Identify which cell holds the provided text, then report its [X, Y] central coordinate. 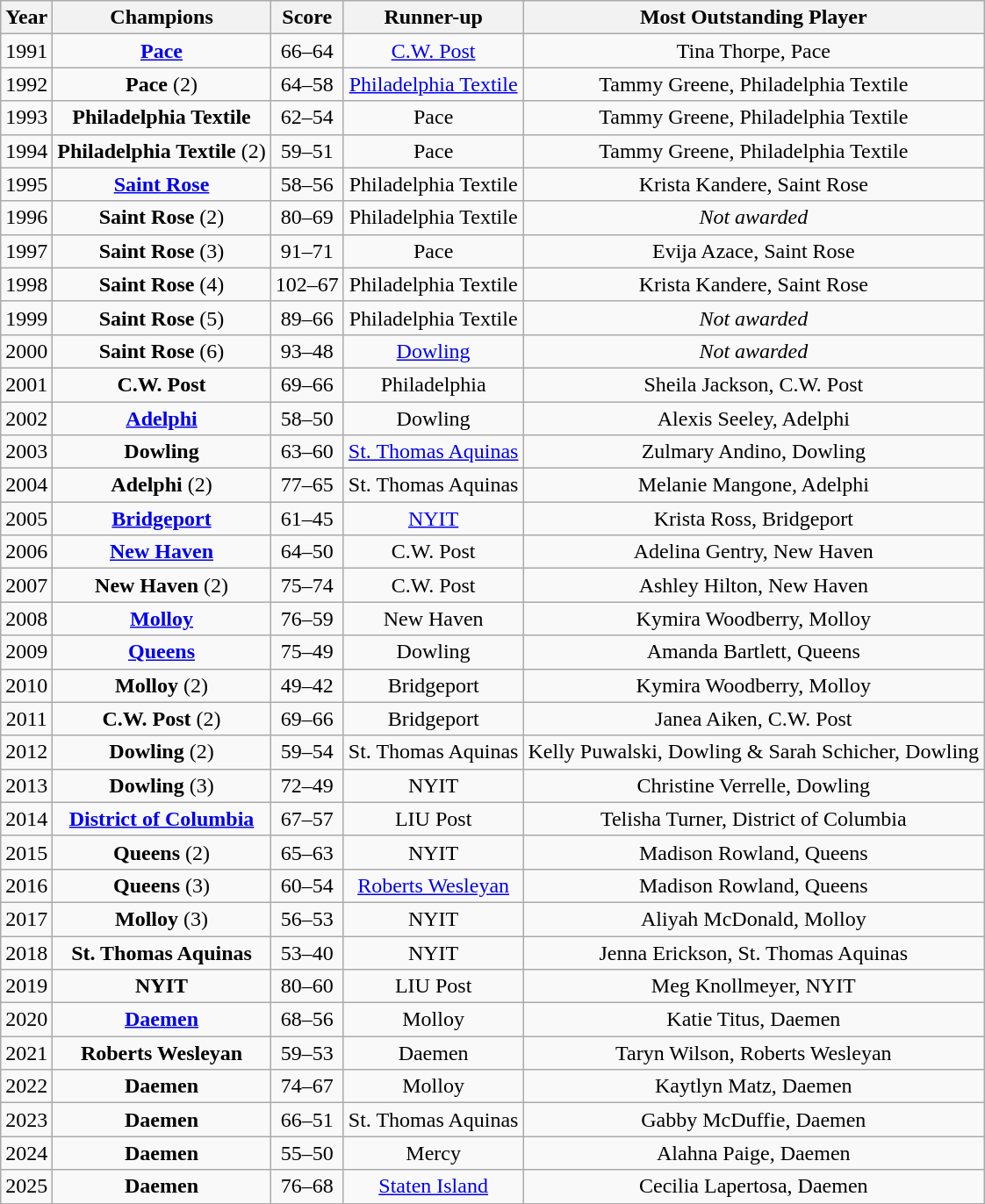
2005 [26, 519]
2006 [26, 552]
Most Outstanding Player [753, 18]
1999 [26, 318]
1991 [26, 51]
2021 [26, 1053]
Mercy [434, 1153]
Alahna Paige, Daemen [753, 1153]
53–40 [307, 952]
65–63 [307, 852]
68–56 [307, 1020]
District of Columbia [162, 819]
Evija Azace, Saint Rose [753, 251]
C.W. Post (2) [162, 719]
Taryn Wilson, Roberts Wesleyan [753, 1053]
1998 [26, 284]
59–54 [307, 752]
Christine Verrelle, Dowling [753, 785]
2000 [26, 351]
Queens (2) [162, 852]
Aliyah McDonald, Molloy [753, 919]
Saint Rose (5) [162, 318]
2009 [26, 652]
Pace (2) [162, 84]
Tina Thorpe, Pace [753, 51]
Alexis Seeley, Adelphi [753, 419]
67–57 [307, 819]
2018 [26, 952]
Philadelphia Textile (2) [162, 151]
56–53 [307, 919]
Gabby McDuffie, Daemen [753, 1120]
80–60 [307, 986]
Queens [162, 652]
Molloy (2) [162, 685]
58–56 [307, 184]
66–64 [307, 51]
Philadelphia [434, 384]
2013 [26, 785]
2024 [26, 1153]
59–53 [307, 1053]
2025 [26, 1186]
61–45 [307, 519]
Telisha Turner, District of Columbia [753, 819]
62–54 [307, 118]
66–51 [307, 1120]
Sheila Jackson, C.W. Post [753, 384]
Adelina Gentry, New Haven [753, 552]
Kaytlyn Matz, Daemen [753, 1086]
Saint Rose (6) [162, 351]
2020 [26, 1020]
Saint Rose (2) [162, 218]
Dowling (3) [162, 785]
Amanda Bartlett, Queens [753, 652]
55–50 [307, 1153]
1995 [26, 184]
2008 [26, 619]
2001 [26, 384]
Year [26, 18]
1997 [26, 251]
New Haven (2) [162, 585]
2019 [26, 986]
74–67 [307, 1086]
2002 [26, 419]
Score [307, 18]
Zulmary Andino, Dowling [753, 452]
2004 [26, 485]
2015 [26, 852]
1993 [26, 118]
80–69 [307, 218]
Queens (3) [162, 885]
76–59 [307, 619]
Melanie Mangone, Adelphi [753, 485]
Adelphi (2) [162, 485]
2016 [26, 885]
Staten Island [434, 1186]
2017 [26, 919]
2014 [26, 819]
1994 [26, 151]
49–42 [307, 685]
93–48 [307, 351]
Saint Rose [162, 184]
2011 [26, 719]
59–51 [307, 151]
Molloy (3) [162, 919]
2022 [26, 1086]
2023 [26, 1120]
Krista Ross, Bridgeport [753, 519]
77–65 [307, 485]
Saint Rose (3) [162, 251]
Cecilia Lapertosa, Daemen [753, 1186]
2003 [26, 452]
58–50 [307, 419]
Runner-up [434, 18]
63–60 [307, 452]
75–49 [307, 652]
1992 [26, 84]
Saint Rose (4) [162, 284]
Dowling (2) [162, 752]
64–50 [307, 552]
2012 [26, 752]
102–67 [307, 284]
64–58 [307, 84]
Jenna Erickson, St. Thomas Aquinas [753, 952]
Kelly Puwalski, Dowling & Sarah Schicher, Dowling [753, 752]
75–74 [307, 585]
89–66 [307, 318]
2007 [26, 585]
Adelphi [162, 419]
1996 [26, 218]
76–68 [307, 1186]
Katie Titus, Daemen [753, 1020]
Meg Knollmeyer, NYIT [753, 986]
72–49 [307, 785]
Champions [162, 18]
60–54 [307, 885]
91–71 [307, 251]
Ashley Hilton, New Haven [753, 585]
Janea Aiken, C.W. Post [753, 719]
2010 [26, 685]
